Find where the given text appears and provide that cell's center as (X, Y) coordinate. 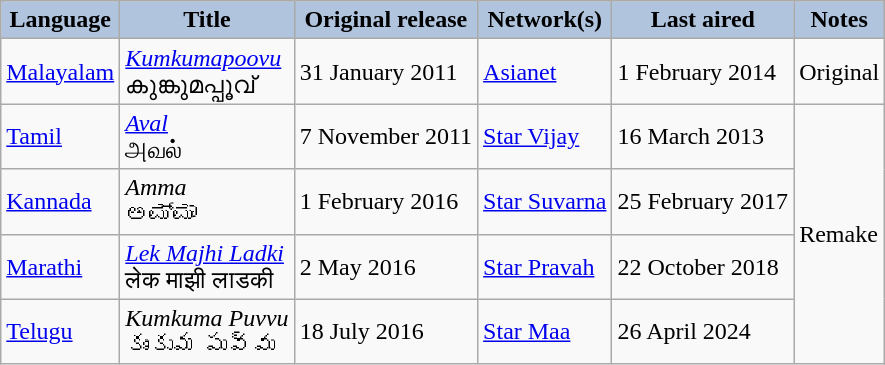
Star Pravah (545, 266)
Star Vijay (545, 136)
Amma ಅಮ್ಮಾ (207, 202)
Aval அவல் (207, 136)
7 November 2011 (386, 136)
Notes (840, 20)
25 February 2017 (703, 202)
Star Suvarna (545, 202)
Kannada (60, 202)
26 April 2024 (703, 332)
Malayalam (60, 72)
Network(s) (545, 20)
Remake (840, 234)
Asianet (545, 72)
Original (840, 72)
22 October 2018 (703, 266)
18 July 2016 (386, 332)
Last aired (703, 20)
Title (207, 20)
Tamil (60, 136)
1 February 2016 (386, 202)
16 March 2013 (703, 136)
Original release (386, 20)
Kumkuma Puvvu కుంకుమ పువ్వు (207, 332)
1 February 2014 (703, 72)
Star Maa (545, 332)
Telugu (60, 332)
Kumkumapoovu കുങ്കുമപ്പൂവ് (207, 72)
31 January 2011 (386, 72)
Marathi (60, 266)
Language (60, 20)
Lek Majhi Ladki लेक माझी लाडकी (207, 266)
2 May 2016 (386, 266)
